Search for the cell housing the specified text and yield its [x, y] center coordinate. 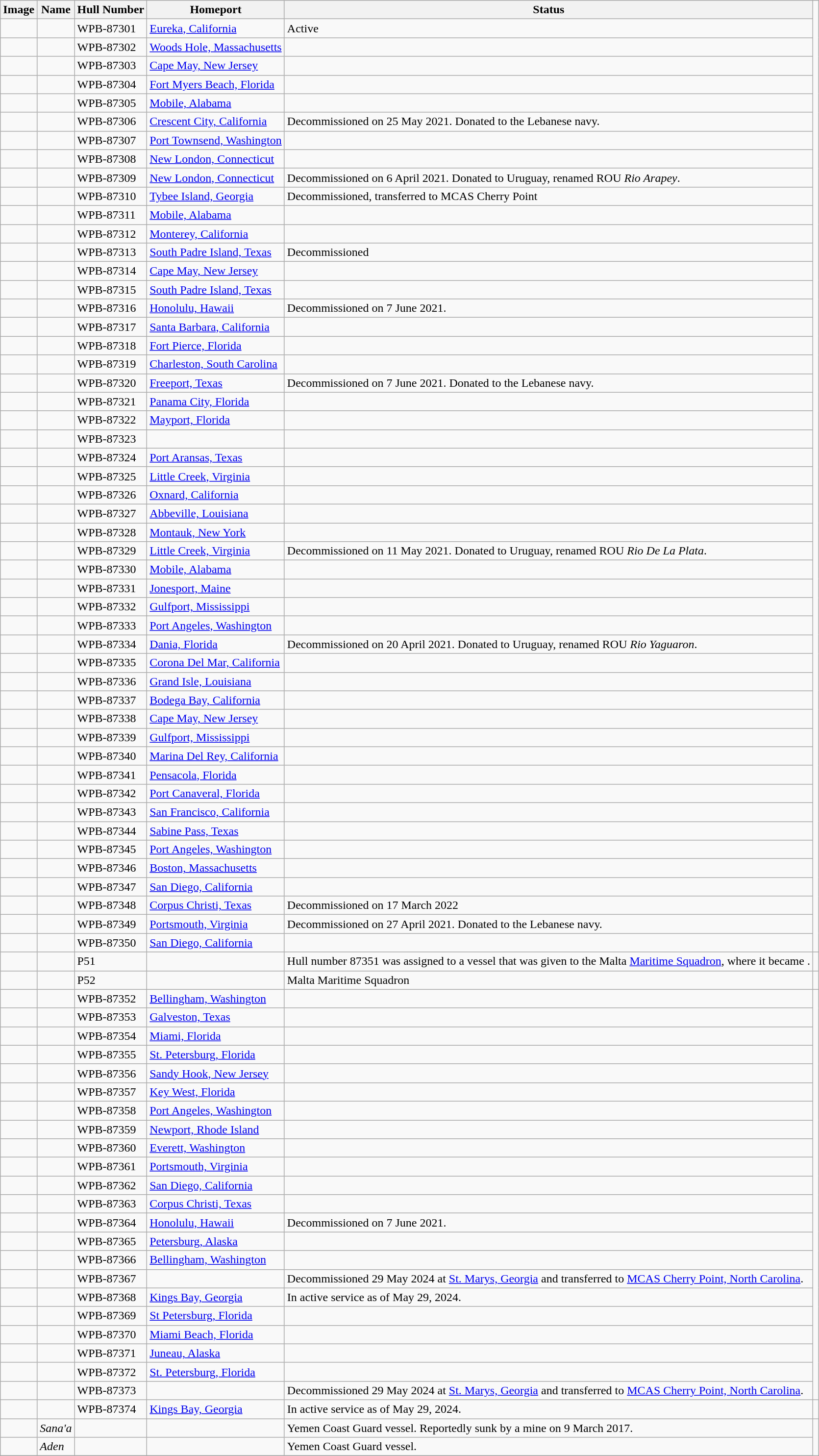
Sabine Pass, Texas [216, 831]
Freeport, Texas [216, 383]
WPB-87307 [111, 140]
WPB-87327 [111, 513]
WPB-87342 [111, 793]
Port Canaveral, Florida [216, 793]
Port Aransas, Texas [216, 457]
Woods Hole, Massachusetts [216, 47]
Decommissioned on 27 April 2021. Donated to the Lebanese navy. [548, 924]
WPB-87326 [111, 495]
WPB-87356 [111, 1073]
WPB-87329 [111, 551]
WPB-87318 [111, 346]
WPB-87362 [111, 1185]
WPB-87330 [111, 570]
Fort Myers Beach, Florida [216, 84]
Status [548, 10]
Homeport [216, 10]
Abbeville, Louisiana [216, 513]
WPB-87344 [111, 831]
WPB-87360 [111, 1148]
Mayport, Florida [216, 420]
WPB-87337 [111, 700]
WPB-87352 [111, 999]
WPB-87331 [111, 588]
WPB-87309 [111, 177]
WPB-87317 [111, 327]
WPB-87324 [111, 457]
WPB-87357 [111, 1092]
Decommissioned [548, 252]
WPB-87354 [111, 1036]
WPB-87336 [111, 681]
WPB-87338 [111, 719]
WPB-87350 [111, 943]
Santa Barbara, California [216, 327]
WPB-87306 [111, 122]
WPB-87348 [111, 905]
WPB-87323 [111, 439]
Sandy Hook, New Jersey [216, 1073]
WPB-87359 [111, 1129]
WPB-87301 [111, 28]
Crescent City, California [216, 122]
Grand Isle, Louisiana [216, 681]
Image [19, 10]
Decommissioned, transferred to MCAS Cherry Point [548, 196]
Eureka, California [216, 28]
WPB-87334 [111, 644]
Marina Del Rey, California [216, 756]
Pensacola, Florida [216, 775]
WPB-87345 [111, 850]
Newport, Rhode Island [216, 1129]
WPB-87333 [111, 626]
WPB-87314 [111, 271]
WPB-87341 [111, 775]
WPB-87363 [111, 1204]
Dania, Florida [216, 644]
Yemen Coast Guard vessel. [548, 1447]
WPB-87340 [111, 756]
P52 [111, 980]
WPB-87367 [111, 1279]
WPB-87321 [111, 402]
Charleston, South Carolina [216, 364]
Juneau, Alaska [216, 1353]
WPB-87303 [111, 66]
P51 [111, 961]
WPB-87374 [111, 1409]
WPB-87302 [111, 47]
WPB-87304 [111, 84]
Sana'a [56, 1428]
WPB-87320 [111, 383]
Decommissioned on 7 June 2021. Donated to the Lebanese navy. [548, 383]
WPB-87355 [111, 1054]
WPB-87372 [111, 1372]
Oxnard, California [216, 495]
Tybee Island, Georgia [216, 196]
Petersburg, Alaska [216, 1241]
Name [56, 10]
WPB-87339 [111, 737]
WPB-87346 [111, 868]
WPB-87328 [111, 532]
Panama City, Florida [216, 402]
WPB-87315 [111, 290]
WPB-87332 [111, 607]
Active [548, 28]
Hull Number [111, 10]
WPB-87316 [111, 308]
Bodega Bay, California [216, 700]
WPB-87313 [111, 252]
Everett, Washington [216, 1148]
WPB-87312 [111, 234]
WPB-87343 [111, 812]
WPB-87368 [111, 1297]
Galveston, Texas [216, 1017]
WPB-87369 [111, 1316]
Jonesport, Maine [216, 588]
Fort Pierce, Florida [216, 346]
Miami, Florida [216, 1036]
WPB-87366 [111, 1260]
WPB-87365 [111, 1241]
Malta Maritime Squadron [548, 980]
Aden [56, 1447]
WPB-87371 [111, 1353]
Yemen Coast Guard vessel. Reportedly sunk by a mine on 9 March 2017. [548, 1428]
Port Townsend, Washington [216, 140]
Decommissioned on 11 May 2021. Donated to Uruguay, renamed ROU Rio De La Plata. [548, 551]
Miami Beach, Florida [216, 1334]
Decommissioned on 6 April 2021. Donated to Uruguay, renamed ROU Rio Arapey. [548, 177]
WPB-87322 [111, 420]
San Francisco, California [216, 812]
WPB-87373 [111, 1390]
Decommissioned on 25 May 2021. Donated to the Lebanese navy. [548, 122]
WPB-87325 [111, 476]
WPB-87353 [111, 1017]
WPB-87311 [111, 215]
WPB-87349 [111, 924]
WPB-87308 [111, 159]
Monterey, California [216, 234]
Montauk, New York [216, 532]
Key West, Florida [216, 1092]
WPB-87347 [111, 887]
Decommissioned on 20 April 2021. Donated to Uruguay, renamed ROU Rio Yaguaron. [548, 644]
WPB-87310 [111, 196]
WPB-87358 [111, 1110]
WPB-87319 [111, 364]
WPB-87364 [111, 1223]
WPB-87305 [111, 103]
Corona Del Mar, California [216, 663]
Hull number 87351 was assigned to a vessel that was given to the Malta Maritime Squadron, where it became . [548, 961]
Boston, Massachusetts [216, 868]
WPB-87335 [111, 663]
WPB-87370 [111, 1334]
WPB-87361 [111, 1167]
Decommissioned on 17 March 2022 [548, 905]
St Petersburg, Florida [216, 1316]
